From the cell containing the given text, extract its center point as (X, Y) coordinate. 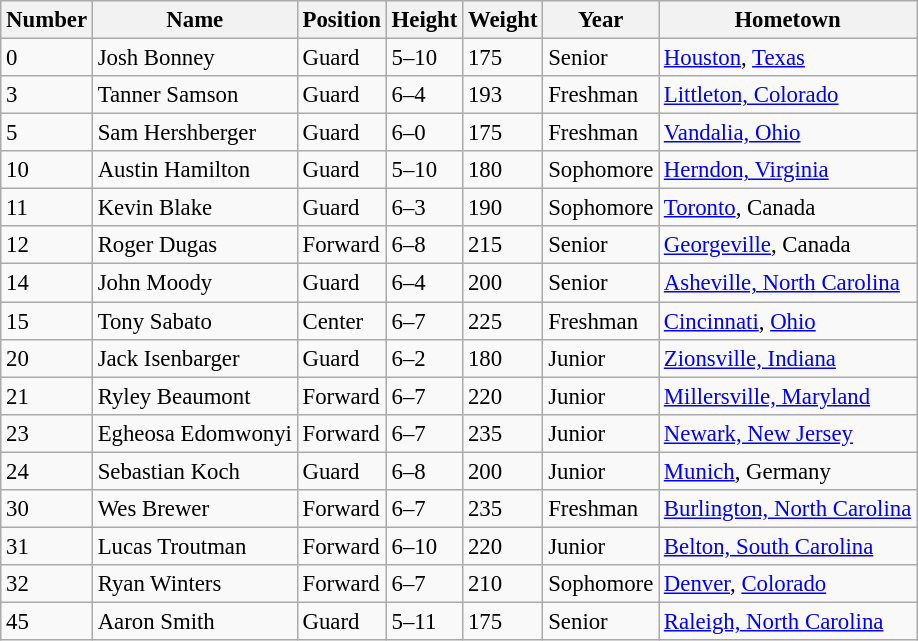
Sebastian Koch (194, 471)
45 (47, 621)
23 (47, 433)
15 (47, 321)
32 (47, 584)
Sam Hershberger (194, 133)
Tanner Samson (194, 95)
6–10 (424, 546)
Jack Isenbarger (194, 358)
Name (194, 20)
Asheville, North Carolina (788, 283)
3 (47, 95)
20 (47, 358)
30 (47, 509)
Newark, New Jersey (788, 433)
John Moody (194, 283)
11 (47, 208)
Burlington, North Carolina (788, 509)
21 (47, 396)
Denver, Colorado (788, 584)
Zionsville, Indiana (788, 358)
Aaron Smith (194, 621)
Weight (503, 20)
Herndon, Virginia (788, 170)
Kevin Blake (194, 208)
Houston, Texas (788, 58)
Roger Dugas (194, 245)
193 (503, 95)
6–3 (424, 208)
Wes Brewer (194, 509)
Raleigh, North Carolina (788, 621)
Ryan Winters (194, 584)
31 (47, 546)
24 (47, 471)
Center (342, 321)
Vandalia, Ohio (788, 133)
Number (47, 20)
215 (503, 245)
Ryley Beaumont (194, 396)
10 (47, 170)
225 (503, 321)
210 (503, 584)
Toronto, Canada (788, 208)
190 (503, 208)
Tony Sabato (194, 321)
Cincinnati, Ohio (788, 321)
Egheosa Edomwonyi (194, 433)
Year (601, 20)
6–2 (424, 358)
Position (342, 20)
Height (424, 20)
Hometown (788, 20)
12 (47, 245)
0 (47, 58)
Belton, South Carolina (788, 546)
Littleton, Colorado (788, 95)
Munich, Germany (788, 471)
6–0 (424, 133)
Josh Bonney (194, 58)
Georgeville, Canada (788, 245)
Millersville, Maryland (788, 396)
5 (47, 133)
Austin Hamilton (194, 170)
5–11 (424, 621)
14 (47, 283)
Lucas Troutman (194, 546)
